Determine the [x, y] coordinate at the center of the cell enclosing the given text.  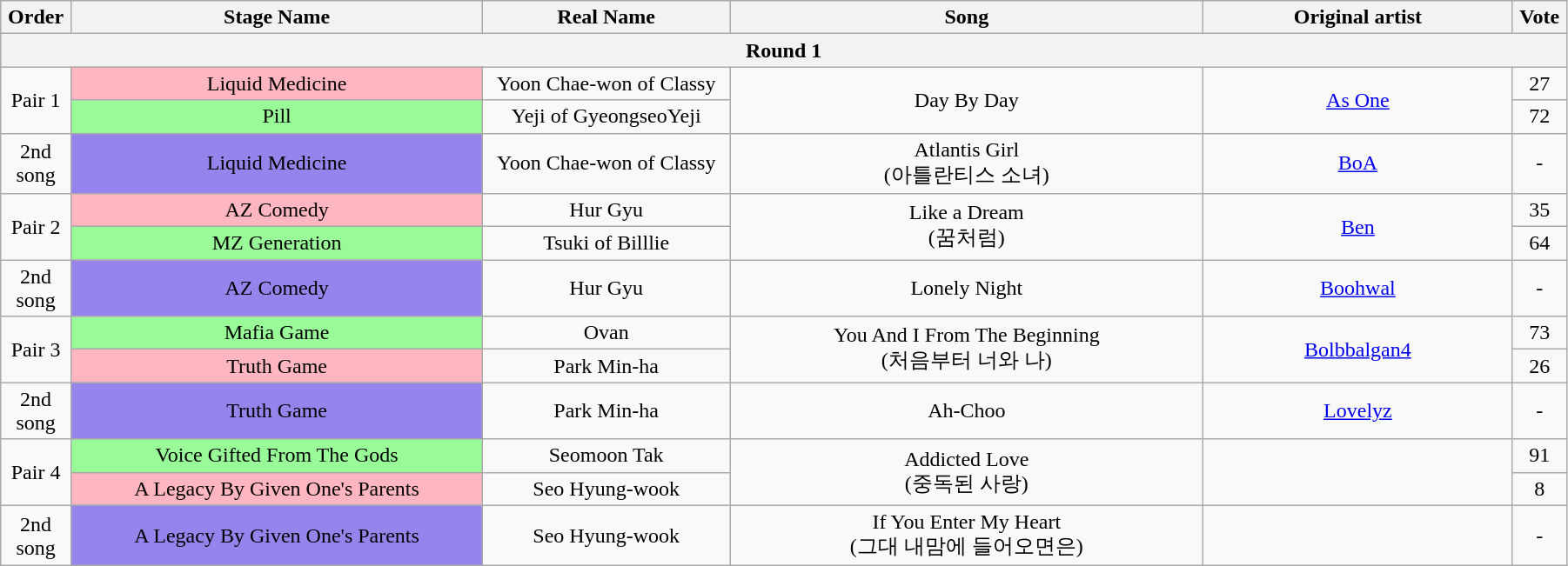
Stage Name [277, 17]
Seomoon Tak [606, 456]
Tsuki of Billlie [606, 243]
Order [37, 17]
Pair 2 [37, 227]
8 [1540, 489]
Ah-Choo [967, 410]
Addicted Love(중독된 사랑) [967, 472]
Vote [1540, 17]
64 [1540, 243]
Pair 4 [37, 472]
Ovan [606, 333]
Song [967, 17]
72 [1540, 117]
Atlantis Girl(아틀란티스 소녀) [967, 163]
You And I From The Beginning(처음부터 너와 나) [967, 350]
If You Enter My Heart(그대 내맘에 들어오면은) [967, 536]
Original artist [1357, 17]
Ben [1357, 227]
Pair 1 [37, 100]
Day By Day [967, 100]
Pill [277, 117]
BoA [1357, 163]
Boohwal [1357, 289]
Mafia Game [277, 333]
35 [1540, 210]
Round 1 [784, 50]
Like a Dream(꿈처럼) [967, 227]
As One [1357, 100]
Voice Gifted From The Gods [277, 456]
Pair 3 [37, 350]
91 [1540, 456]
Lovelyz [1357, 410]
MZ Generation [277, 243]
Bolbbalgan4 [1357, 350]
Yeji of GyeongseoYeji [606, 117]
Lonely Night [967, 289]
Real Name [606, 17]
27 [1540, 83]
73 [1540, 333]
26 [1540, 366]
